Pinpoint the cell where the given text exists, returning its [x, y] midpoint coordinate. 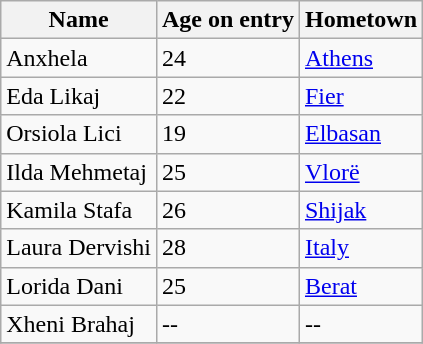
Shijak [360, 210]
Orsiola Lici [79, 134]
Kamila Stafa [79, 210]
24 [228, 58]
Name [79, 20]
Laura Dervishi [79, 248]
Lorida Dani [79, 286]
26 [228, 210]
Anxhela [79, 58]
19 [228, 134]
Athens [360, 58]
22 [228, 96]
Age on entry [228, 20]
28 [228, 248]
Elbasan [360, 134]
Hometown [360, 20]
Xheni Brahaj [79, 324]
Italy [360, 248]
Ilda Mehmetaj [79, 172]
Eda Likaj [79, 96]
Berat [360, 286]
Vlorë [360, 172]
Fier [360, 96]
